Return [x, y] of the center of cell containing provided text 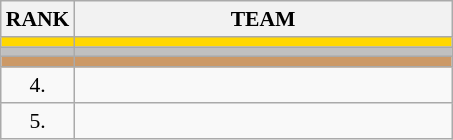
4. [38, 85]
RANK [38, 19]
TEAM [262, 19]
5. [38, 121]
